Output the [X, Y] coordinate of the center of the cell containing the given text.  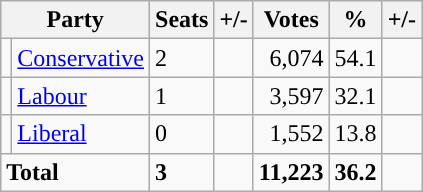
0 [182, 134]
13.8 [356, 134]
Conservative [81, 58]
3,597 [291, 96]
Seats [182, 20]
Labour [81, 96]
54.1 [356, 58]
1,552 [291, 134]
6,074 [291, 58]
Liberal [81, 134]
Party [76, 20]
Votes [291, 20]
2 [182, 58]
1 [182, 96]
% [356, 20]
Total [76, 172]
3 [182, 172]
11,223 [291, 172]
36.2 [356, 172]
32.1 [356, 96]
